Return the (X, Y) coordinate for the center point of the cell that contains the specified text.  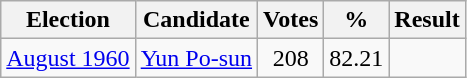
Election (68, 20)
Result (427, 20)
208 (291, 58)
Yun Po-sun (196, 58)
Candidate (196, 20)
Votes (291, 20)
August 1960 (68, 58)
% (356, 20)
82.21 (356, 58)
